Search for the cell housing the specified text and yield its [X, Y] center coordinate. 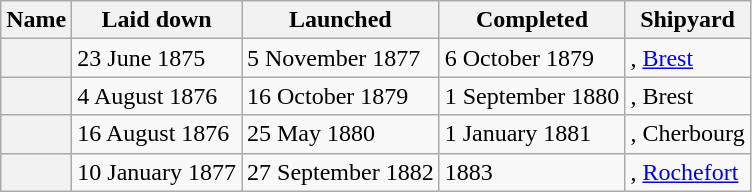
, Rochefort [688, 172]
23 June 1875 [157, 58]
Launched [341, 20]
16 August 1876 [157, 134]
1 January 1881 [532, 134]
5 November 1877 [341, 58]
Completed [532, 20]
, Cherbourg [688, 134]
1 September 1880 [532, 96]
Name [36, 20]
10 January 1877 [157, 172]
Shipyard [688, 20]
16 October 1879 [341, 96]
25 May 1880 [341, 134]
6 October 1879 [532, 58]
Laid down [157, 20]
4 August 1876 [157, 96]
1883 [532, 172]
27 September 1882 [341, 172]
